Capture the cell that displays the provided text and extract its (X, Y) central coordinate. 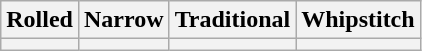
Rolled (40, 20)
Narrow (124, 20)
Whipstitch (358, 20)
Traditional (232, 20)
